From the cell containing the given text, extract its center point as (x, y) coordinate. 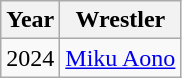
Year (30, 20)
2024 (30, 58)
Wrestler (120, 20)
Miku Aono (120, 58)
